Extract the (X, Y) coordinate from the center of the cell holding the provided text.  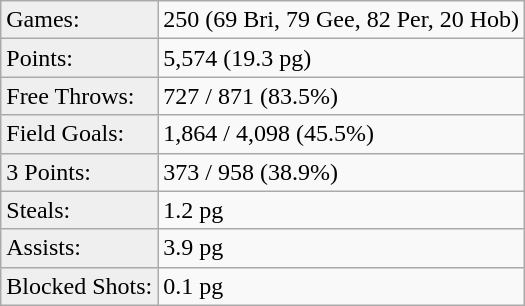
1,864 / 4,098 (45.5%) (342, 134)
3.9 pg (342, 248)
Games: (80, 20)
Points: (80, 58)
5,574 (19.3 pg) (342, 58)
373 / 958 (38.9%) (342, 172)
1.2 pg (342, 210)
727 / 871 (83.5%) (342, 96)
Field Goals: (80, 134)
0.1 pg (342, 286)
Free Throws: (80, 96)
Steals: (80, 210)
Blocked Shots: (80, 286)
Assists: (80, 248)
3 Points: (80, 172)
250 (69 Bri, 79 Gee, 82 Per, 20 Hob) (342, 20)
